For the text-containing cell, return its midpoint in (x, y) coordinate format. 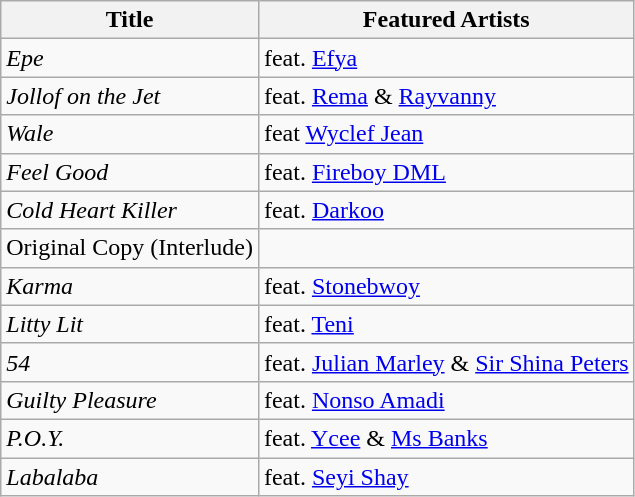
Wale (130, 134)
Featured Artists (446, 20)
54 (130, 362)
feat. Rema & Rayvanny (446, 96)
Labalaba (130, 477)
feat Wyclef Jean (446, 134)
Litty Lit (130, 324)
feat. Nonso Amadi (446, 400)
feat. Stonebwoy (446, 286)
Karma (130, 286)
feat. Fireboy DML (446, 172)
feat. Teni (446, 324)
Original Copy (Interlude) (130, 248)
feat. Seyi Shay (446, 477)
feat. Darkoo (446, 210)
feat. Ycee & Ms Banks (446, 438)
feat. Julian Marley & Sir Shina Peters (446, 362)
Guilty Pleasure (130, 400)
Title (130, 20)
P.O.Y. (130, 438)
Feel Good (130, 172)
Jollof on the Jet (130, 96)
feat. Efya (446, 58)
Epe (130, 58)
Cold Heart Killer (130, 210)
